Find where the given text appears and provide that cell's center as (x, y) coordinate. 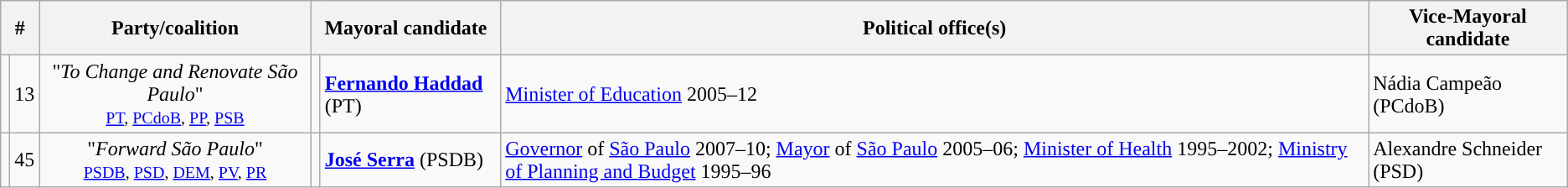
"Forward São Paulo"PSDB, PSD, DEM, PV, PR (175, 159)
Governor of São Paulo 2007–10; Mayor of São Paulo 2005–06; Minister of Health 1995–2002; Ministry of Planning and Budget 1995–96 (935, 159)
"To Change and Renovate São Paulo"PT, PCdoB, PP, PSB (175, 94)
Alexandre Schneider (PSD) (1468, 159)
Fernando Haddad (PT) (410, 94)
# (20, 29)
José Serra (PSDB) (410, 159)
Vice-Mayoral candidate (1468, 29)
Minister of Education 2005–12 (935, 94)
Nádia Campeão (PCdoB) (1468, 94)
Political office(s) (935, 29)
Party/coalition (175, 29)
Mayoral candidate (405, 29)
45 (25, 159)
13 (25, 94)
